Return (X, Y) of the center of cell containing provided text 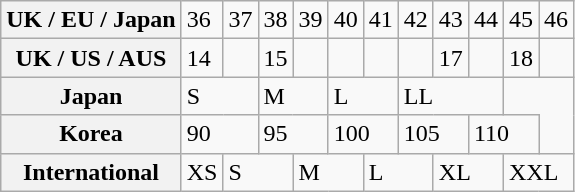
110 (503, 134)
44 (486, 20)
42 (416, 20)
36 (202, 20)
100 (363, 134)
46 (556, 20)
14 (202, 58)
Japan (91, 96)
17 (450, 58)
45 (520, 20)
18 (520, 58)
UK / US / AUS (91, 58)
15 (276, 58)
XL (468, 172)
43 (450, 20)
90 (220, 134)
UK / EU / Japan (91, 20)
LL (450, 96)
40 (346, 20)
37 (240, 20)
Korea (91, 134)
39 (310, 20)
95 (293, 134)
International (91, 172)
105 (433, 134)
41 (380, 20)
38 (276, 20)
XXL (538, 172)
XS (202, 172)
